Provide the (X, Y) coordinate of the cell's center where the given text is located.  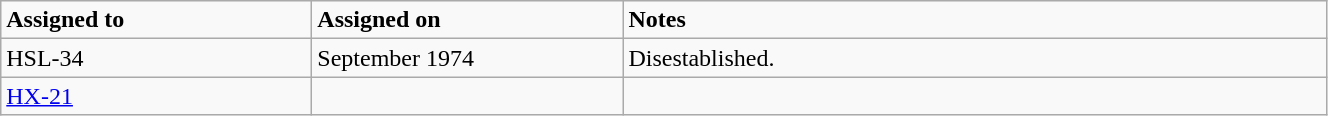
HX-21 (156, 96)
Disestablished. (975, 58)
Notes (975, 20)
Assigned on (468, 20)
September 1974 (468, 58)
HSL-34 (156, 58)
Assigned to (156, 20)
